For the text-containing cell, return its midpoint in [X, Y] coordinate format. 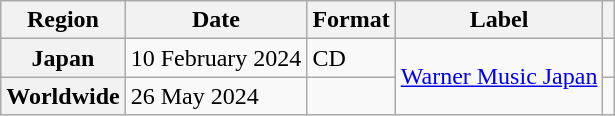
CD [351, 58]
Format [351, 20]
Japan [63, 58]
Worldwide [63, 96]
Label [499, 20]
26 May 2024 [216, 96]
Warner Music Japan [499, 77]
Region [63, 20]
Date [216, 20]
10 February 2024 [216, 58]
